Scan for the cell matching the given text and deliver its [x, y] coordinate at center. 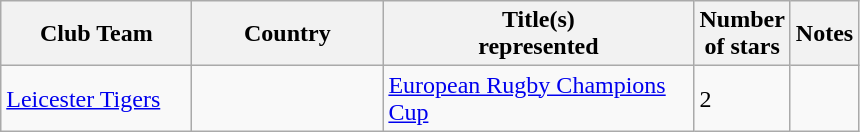
Country [288, 34]
European Rugby Champions Cup [538, 98]
Club Team [96, 34]
Leicester Tigers [96, 98]
Numberof stars [742, 34]
Notes [824, 34]
Title(s)represented [538, 34]
2 [742, 98]
